For the text-containing cell, return its midpoint in [x, y] coordinate format. 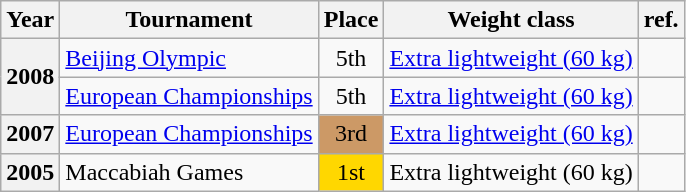
2007 [30, 134]
3rd [351, 134]
Weight class [511, 20]
Maccabiah Games [189, 172]
2005 [30, 172]
ref. [661, 20]
Beijing Olympic [189, 58]
2008 [30, 77]
1st [351, 172]
Year [30, 20]
Tournament [189, 20]
Place [351, 20]
